For the text-containing cell, return its midpoint in (x, y) coordinate format. 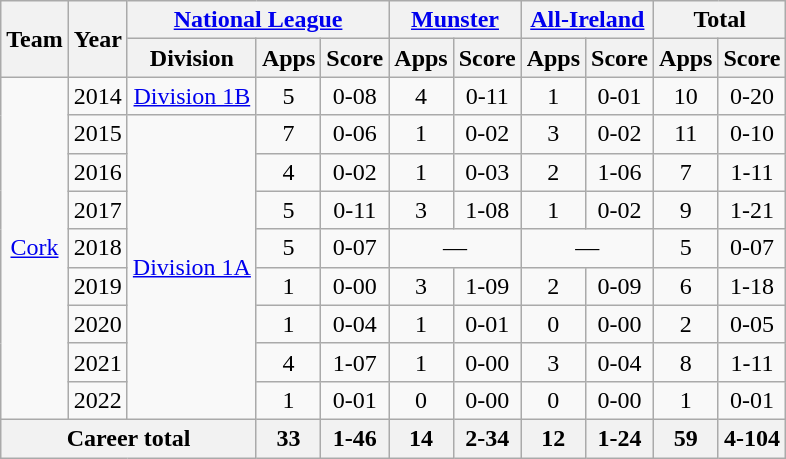
0-08 (355, 96)
0-10 (752, 134)
2020 (98, 324)
Division (192, 58)
59 (686, 438)
0-20 (752, 96)
9 (686, 210)
Year (98, 39)
2015 (98, 134)
1-24 (620, 438)
Munster (455, 20)
10 (686, 96)
12 (553, 438)
1-07 (355, 362)
Division 1B (192, 96)
14 (421, 438)
1-46 (355, 438)
2014 (98, 96)
1-18 (752, 286)
2017 (98, 210)
2016 (98, 172)
Team (35, 39)
0-05 (752, 324)
1-09 (487, 286)
2022 (98, 400)
2019 (98, 286)
4-104 (752, 438)
0-06 (355, 134)
11 (686, 134)
All-Ireland (587, 20)
Career total (129, 438)
33 (288, 438)
6 (686, 286)
Cork (35, 248)
0-03 (487, 172)
0-09 (620, 286)
Division 1A (192, 267)
8 (686, 362)
1-08 (487, 210)
National League (258, 20)
1-21 (752, 210)
2021 (98, 362)
2018 (98, 248)
2-34 (487, 438)
Total (720, 20)
1-06 (620, 172)
